Locate the cell with the specified text and output its (X, Y) center coordinate. 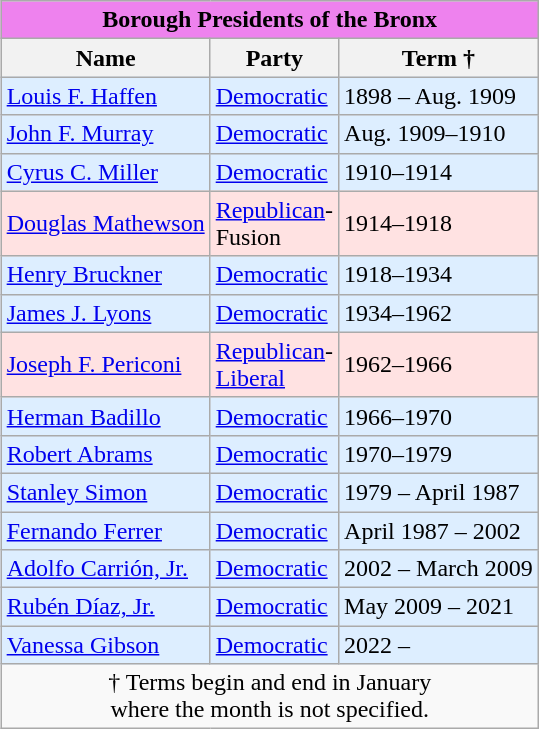
John F. Murray (106, 134)
1966–1970 (439, 416)
1898 – Aug. 1909 (439, 96)
Term † (439, 58)
2022 – (439, 645)
Stanley Simon (106, 492)
1979 – April 1987 (439, 492)
2002 – March 2009 (439, 569)
1934–1962 (439, 313)
April 1987 – 2002 (439, 531)
Aug. 1909–1910 (439, 134)
James J. Lyons (106, 313)
Rubén Díaz, Jr. (106, 607)
Party (274, 58)
1918–1934 (439, 275)
† Terms begin and end in Januarywhere the month is not specified. (270, 696)
1914–1918 (439, 224)
May 2009 – 2021 (439, 607)
Robert Abrams (106, 454)
Name (106, 58)
Borough Presidents of the Bronx (270, 20)
Republican-Fusion (274, 224)
Louis F. Haffen (106, 96)
1962–1966 (439, 364)
Joseph F. Periconi (106, 364)
Fernando Ferrer (106, 531)
Douglas Mathewson (106, 224)
Henry Bruckner (106, 275)
1910–1914 (439, 172)
1970–1979 (439, 454)
Vanessa Gibson (106, 645)
Cyrus C. Miller (106, 172)
Herman Badillo (106, 416)
Adolfo Carrión, Jr. (106, 569)
Republican-Liberal (274, 364)
